Return the [X, Y] coordinate for the center point of the cell that contains the specified text.  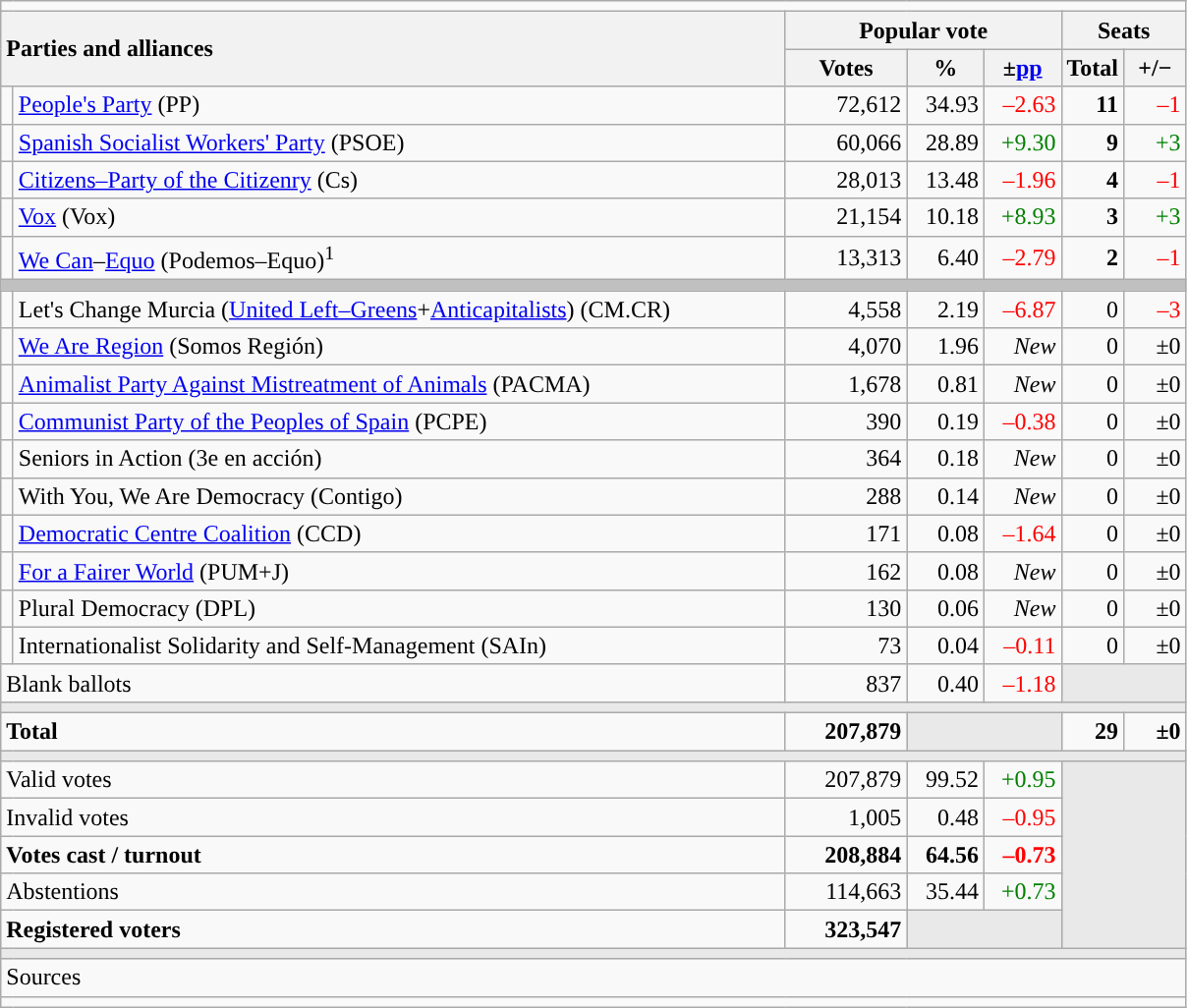
–3 [1156, 309]
Invalid votes [393, 817]
72,612 [846, 105]
1,678 [846, 384]
11 [1093, 105]
Popular vote [924, 30]
0.18 [945, 459]
28,013 [846, 180]
2.19 [945, 309]
–1.18 [1022, 683]
323,547 [846, 929]
4,558 [846, 309]
Registered voters [393, 929]
Animalist Party Against Mistreatment of Animals (PACMA) [399, 384]
2 [1093, 257]
837 [846, 683]
10.18 [945, 217]
We Can–Equo (Podemos–Equo)1 [399, 257]
People's Party (PP) [399, 105]
Parties and alliances [393, 49]
13,313 [846, 257]
Sources [593, 978]
–6.87 [1022, 309]
9 [1093, 142]
Internationalist Solidarity and Self-Management (SAIn) [399, 645]
+0.95 [1022, 780]
28.89 [945, 142]
Seniors in Action (3e en acción) [399, 459]
73 [846, 645]
288 [846, 496]
Let's Change Murcia (United Left–Greens+Anticapitalists) (CM.CR) [399, 309]
We Are Region (Somos Región) [399, 347]
–1.96 [1022, 180]
162 [846, 571]
3 [1093, 217]
6.40 [945, 257]
0.14 [945, 496]
13.48 [945, 180]
34.93 [945, 105]
Blank ballots [393, 683]
0.06 [945, 608]
–0.38 [1022, 421]
0.04 [945, 645]
0.19 [945, 421]
% [945, 68]
±pp [1022, 68]
0.40 [945, 683]
Abstentions [393, 892]
+9.30 [1022, 142]
Seats [1124, 30]
21,154 [846, 217]
For a Fairer World (PUM+J) [399, 571]
114,663 [846, 892]
–0.11 [1022, 645]
Votes cast / turnout [393, 855]
130 [846, 608]
99.52 [945, 780]
0.81 [945, 384]
171 [846, 533]
Communist Party of the Peoples of Spain (PCPE) [399, 421]
64.56 [945, 855]
–0.95 [1022, 817]
Votes [846, 68]
208,884 [846, 855]
364 [846, 459]
4 [1093, 180]
–2.79 [1022, 257]
4,070 [846, 347]
–0.73 [1022, 855]
Vox (Vox) [399, 217]
+8.93 [1022, 217]
1,005 [846, 817]
+/− [1156, 68]
+0.73 [1022, 892]
–2.63 [1022, 105]
390 [846, 421]
Spanish Socialist Workers' Party (PSOE) [399, 142]
Plural Democracy (DPL) [399, 608]
Citizens–Party of the Citizenry (Cs) [399, 180]
Democratic Centre Coalition (CCD) [399, 533]
–1.64 [1022, 533]
60,066 [846, 142]
35.44 [945, 892]
Valid votes [393, 780]
With You, We Are Democracy (Contigo) [399, 496]
1.96 [945, 347]
29 [1093, 732]
0.48 [945, 817]
